Scan for the cell matching the given text and deliver its [x, y] coordinate at center. 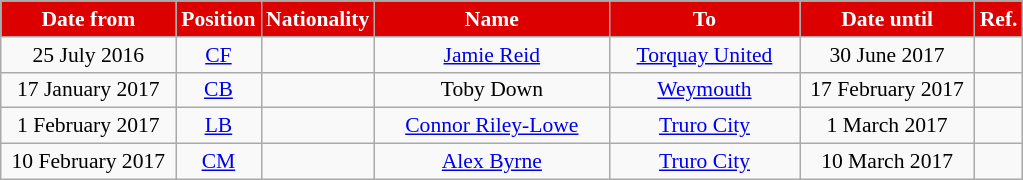
Torquay United [704, 55]
CB [218, 90]
Ref. [999, 19]
CM [218, 162]
1 March 2017 [888, 126]
25 July 2016 [88, 55]
Weymouth [704, 90]
17 February 2017 [888, 90]
Toby Down [492, 90]
CF [218, 55]
1 February 2017 [88, 126]
To [704, 19]
Nationality [318, 19]
Connor Riley-Lowe [492, 126]
Alex Byrne [492, 162]
Date until [888, 19]
10 February 2017 [88, 162]
17 January 2017 [88, 90]
Jamie Reid [492, 55]
Position [218, 19]
30 June 2017 [888, 55]
10 March 2017 [888, 162]
Date from [88, 19]
LB [218, 126]
Name [492, 19]
